For the text-containing cell, return its midpoint in (x, y) coordinate format. 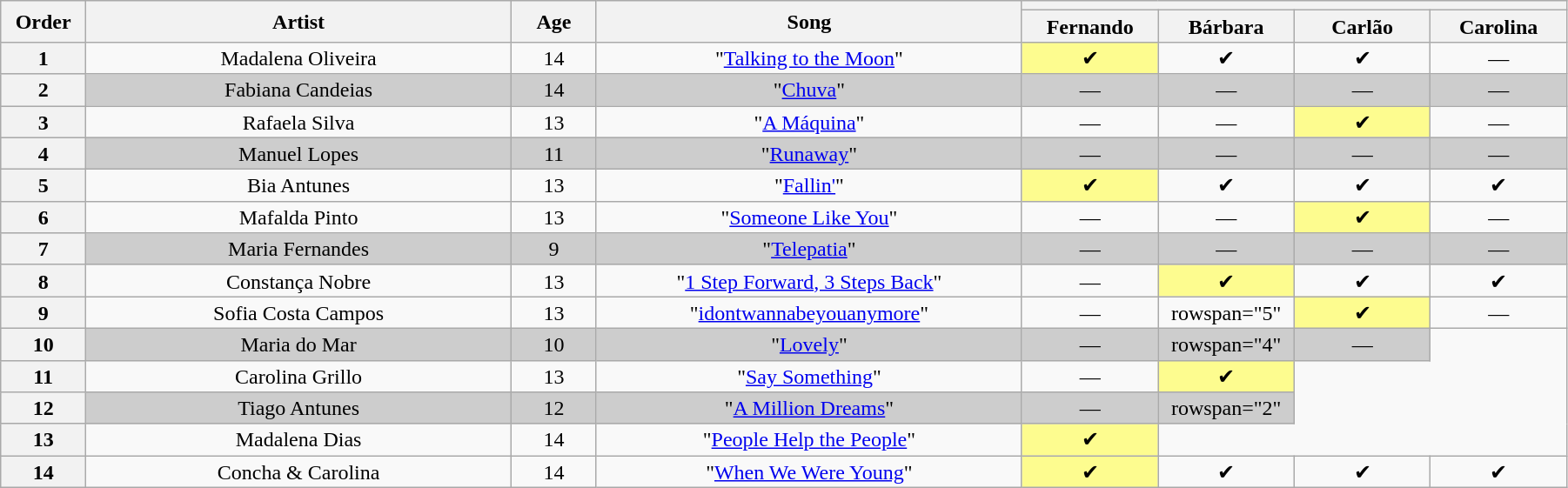
"Chuva" (809, 90)
rowspan="2" (1226, 409)
"idontwannabeyouanymore" (809, 313)
Order (44, 22)
Fernando (1089, 26)
5 (44, 186)
Constança Nobre (299, 280)
Artist (299, 22)
Sofia Costa Campos (299, 313)
"1 Step Forward, 3 Steps Back" (809, 280)
"A Million Dreams" (809, 409)
Carolina (1498, 26)
Mafalda Pinto (299, 217)
Tiago Antunes (299, 409)
"Runaway" (809, 153)
2 (44, 90)
Manuel Lopes (299, 153)
"Someone Like You" (809, 217)
1 (44, 57)
Age (554, 22)
7 (44, 249)
"When We Were Young" (809, 471)
rowspan="5" (1226, 313)
Concha & Carolina (299, 471)
Rafaela Silva (299, 122)
"Telepatia" (809, 249)
"Talking to the Moon" (809, 57)
"Lovely" (809, 344)
Madalena Dias (299, 440)
Madalena Oliveira (299, 57)
Maria do Mar (299, 344)
Carlão (1362, 26)
"A Máquina" (809, 122)
Fabiana Candeias (299, 90)
6 (44, 217)
4 (44, 153)
"People Help the People" (809, 440)
"Fallin'" (809, 186)
Bárbara (1226, 26)
rowspan="4" (1226, 344)
Bia Antunes (299, 186)
"Say Something" (809, 376)
Maria Fernandes (299, 249)
Carolina Grillo (299, 376)
Song (809, 22)
8 (44, 280)
3 (44, 122)
